Return the (x, y) coordinate for the center point of the cell that contains the specified text.  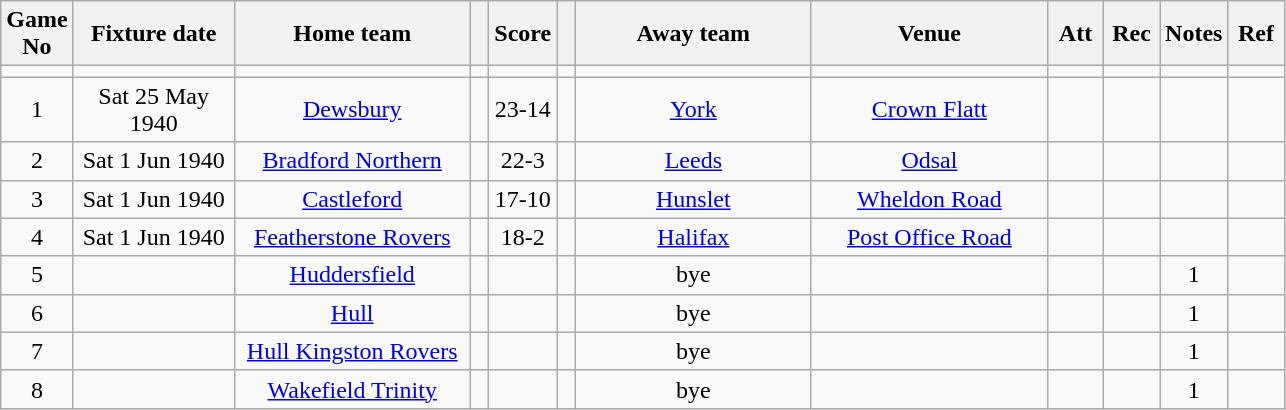
4 (37, 237)
Sat 25 May 1940 (154, 110)
Crown Flatt (929, 110)
Score (523, 34)
Fixture date (154, 34)
York (693, 110)
3 (37, 199)
Featherstone Rovers (352, 237)
Att (1075, 34)
Home team (352, 34)
Odsal (929, 161)
7 (37, 351)
22-3 (523, 161)
17-10 (523, 199)
Rec (1132, 34)
Post Office Road (929, 237)
18-2 (523, 237)
Hunslet (693, 199)
2 (37, 161)
Away team (693, 34)
Venue (929, 34)
Wakefield Trinity (352, 389)
Ref (1256, 34)
Leeds (693, 161)
8 (37, 389)
6 (37, 313)
Notes (1194, 34)
Castleford (352, 199)
Wheldon Road (929, 199)
Halifax (693, 237)
Hull (352, 313)
Game No (37, 34)
Huddersfield (352, 275)
5 (37, 275)
23-14 (523, 110)
Bradford Northern (352, 161)
Dewsbury (352, 110)
Hull Kingston Rovers (352, 351)
